Return the (x, y) coordinate for the center point of the cell that contains the specified text.  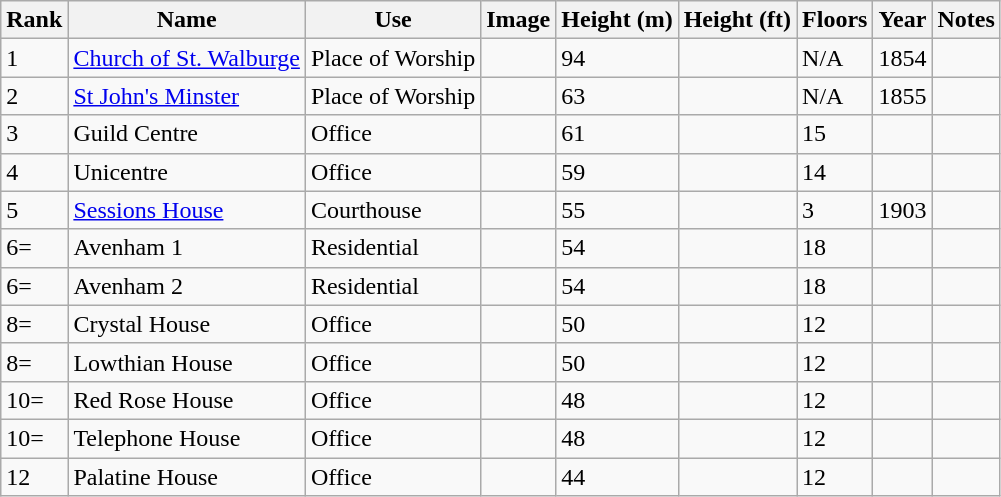
1903 (902, 210)
Sessions House (187, 210)
55 (617, 210)
Image (518, 20)
1855 (902, 96)
Height (m) (617, 20)
1854 (902, 58)
Guild Centre (187, 134)
14 (835, 172)
Year (902, 20)
Rank (34, 20)
Courthouse (392, 210)
1 (34, 58)
Palatine House (187, 477)
Avenham 1 (187, 248)
44 (617, 477)
59 (617, 172)
Use (392, 20)
94 (617, 58)
Telephone House (187, 438)
63 (617, 96)
Floors (835, 20)
4 (34, 172)
Red Rose House (187, 400)
Avenham 2 (187, 286)
Notes (966, 20)
Height (ft) (737, 20)
Church of St. Walburge (187, 58)
2 (34, 96)
Name (187, 20)
Unicentre (187, 172)
61 (617, 134)
Lowthian House (187, 362)
Crystal House (187, 324)
15 (835, 134)
St John's Minster (187, 96)
5 (34, 210)
